Scan for the cell matching the given text and deliver its (x, y) coordinate at center. 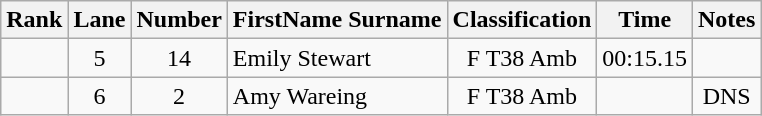
Time (645, 20)
Lane (100, 20)
Classification (522, 20)
Notes (727, 20)
00:15.15 (645, 58)
5 (100, 58)
FirstName Surname (337, 20)
Amy Wareing (337, 96)
Number (179, 20)
14 (179, 58)
Rank (34, 20)
Emily Stewart (337, 58)
6 (100, 96)
2 (179, 96)
DNS (727, 96)
